Determine the (X, Y) coordinate at the center of the cell enclosing the given text.  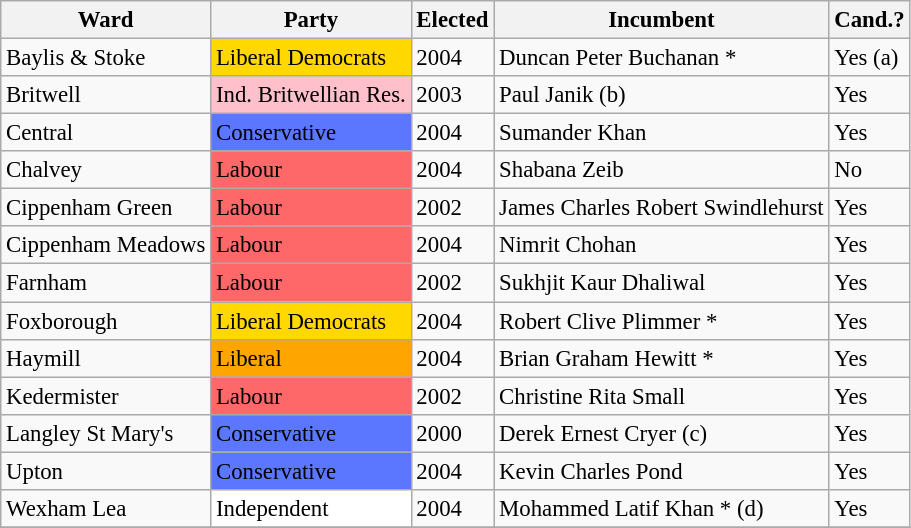
Sukhjit Kaur Dhaliwal (662, 283)
James Charles Robert Swindlehurst (662, 208)
No (870, 170)
Duncan Peter Buchanan * (662, 58)
Independent (311, 509)
Incumbent (662, 20)
Langley St Mary's (106, 433)
Shabana Zeib (662, 170)
Party (311, 20)
Wexham Lea (106, 509)
Brian Graham Hewitt * (662, 358)
Mohammed Latif Khan * (d) (662, 509)
Central (106, 133)
Nimrit Chohan (662, 245)
Baylis & Stoke (106, 58)
Elected (452, 20)
Derek Ernest Cryer (c) (662, 433)
Upton (106, 471)
Christine Rita Small (662, 396)
Cand.? (870, 20)
Ward (106, 20)
Farnham (106, 283)
2000 (452, 433)
Yes (a) (870, 58)
Kedermister (106, 396)
Ind. Britwellian Res. (311, 95)
Paul Janik (b) (662, 95)
Foxborough (106, 321)
Chalvey (106, 170)
Cippenham Meadows (106, 245)
Liberal (311, 358)
Cippenham Green (106, 208)
Sumander Khan (662, 133)
Haymill (106, 358)
Robert Clive Plimmer * (662, 321)
Kevin Charles Pond (662, 471)
2003 (452, 95)
Britwell (106, 95)
